Capture the cell that displays the provided text and extract its (X, Y) central coordinate. 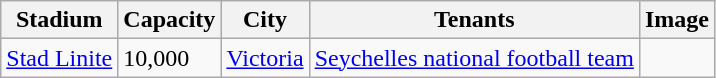
Stadium (60, 20)
Tenants (474, 20)
Image (676, 20)
City (265, 20)
10,000 (170, 58)
Victoria (265, 58)
Stad Linite (60, 58)
Capacity (170, 20)
Seychelles national football team (474, 58)
